Return the (X, Y) coordinate for the center point of the cell that contains the specified text.  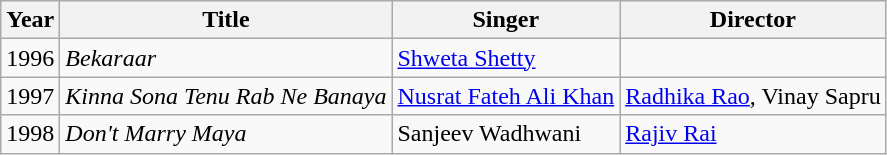
1996 (30, 58)
Radhika Rao, Vinay Sapru (753, 96)
Shweta Shetty (506, 58)
1997 (30, 96)
Nusrat Fateh Ali Khan (506, 96)
Bekaraar (226, 58)
Rajiv Rai (753, 134)
Kinna Sona Tenu Rab Ne Banaya (226, 96)
Director (753, 20)
1998 (30, 134)
Year (30, 20)
Title (226, 20)
Sanjeev Wadhwani (506, 134)
Singer (506, 20)
Don't Marry Maya (226, 134)
